Pinpoint the cell where the given text exists, returning its (x, y) midpoint coordinate. 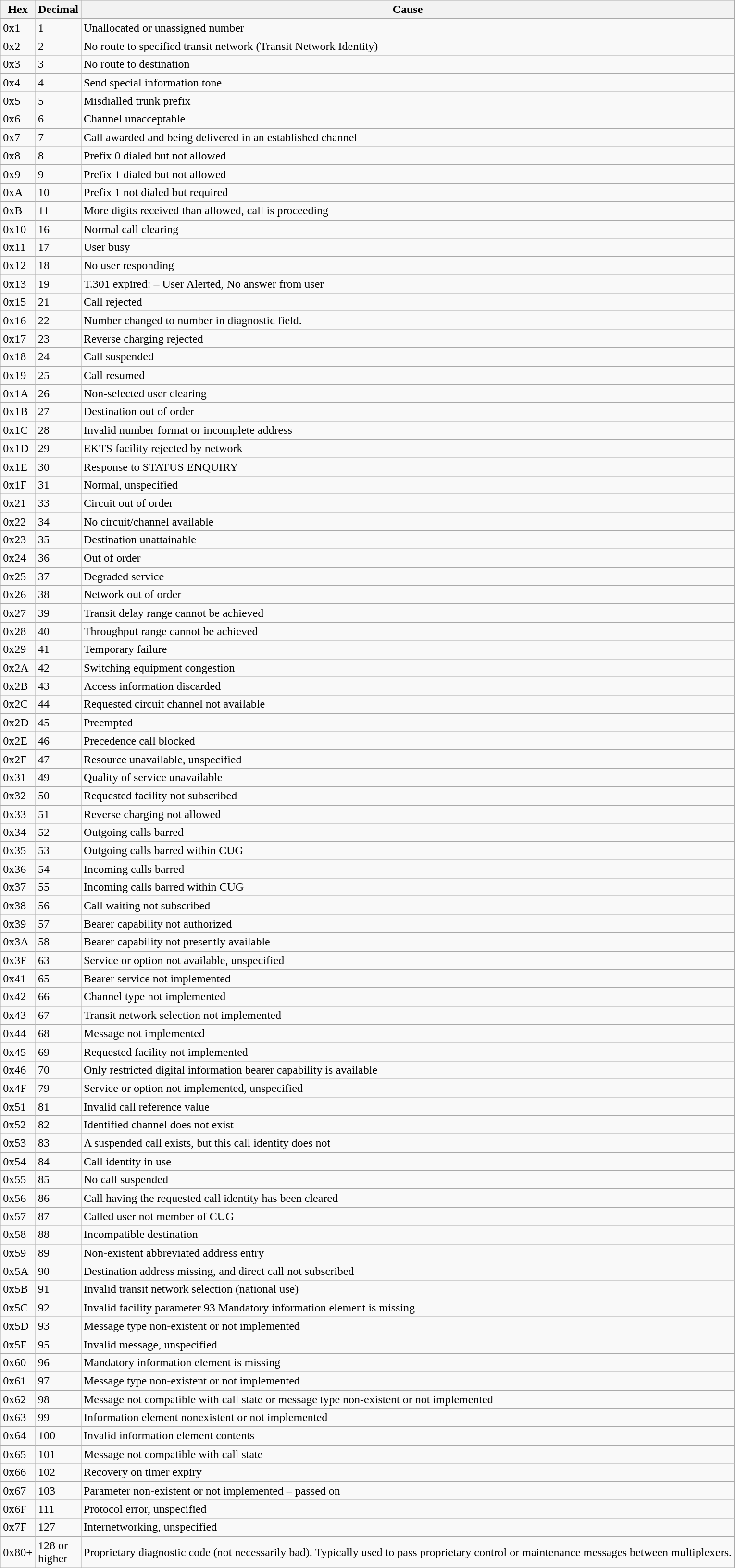
55 (58, 887)
Message not compatible with call state or message type non-existent or not implemented (408, 1399)
98 (58, 1399)
0x1B (18, 412)
Invalid number format or incomplete address (408, 430)
Preempted (408, 723)
T.301 expired: – User Alerted, No answer from user (408, 284)
Protocol error, unspecified (408, 1509)
18 (58, 266)
92 (58, 1308)
Call identity in use (408, 1162)
0x9 (18, 174)
0x62 (18, 1399)
Requested circuit channel not available (408, 704)
Invalid message, unspecified (408, 1344)
0x18 (18, 357)
0x5A (18, 1271)
17 (58, 247)
User busy (408, 247)
102 (58, 1472)
0x35 (18, 851)
93 (58, 1326)
44 (58, 704)
Destination unattainable (408, 540)
83 (58, 1143)
0x46 (18, 1070)
Network out of order (408, 595)
Message not compatible with call state (408, 1454)
69 (58, 1052)
Channel type not implemented (408, 997)
66 (58, 997)
Channel unacceptable (408, 119)
Throughput range cannot be achieved (408, 631)
Temporary failure (408, 649)
0x32 (18, 796)
Requested facility not subscribed (408, 796)
0x26 (18, 595)
0x5 (18, 101)
Circuit out of order (408, 503)
103 (58, 1491)
0x43 (18, 1015)
57 (58, 924)
Call rejected (408, 302)
0x5C (18, 1308)
Hex (18, 10)
Send special information tone (408, 83)
Switching equipment congestion (408, 668)
Precedence call blocked (408, 741)
0x2E (18, 741)
Transit network selection not implemented (408, 1015)
28 (58, 430)
Call waiting not subscribed (408, 906)
67 (58, 1015)
0x28 (18, 631)
0xB (18, 210)
Recovery on timer expiry (408, 1472)
Normal call clearing (408, 229)
45 (58, 723)
Invalid information element contents (408, 1436)
7 (58, 137)
Unallocated or unassigned number (408, 28)
0x1 (18, 28)
4 (58, 83)
No user responding (408, 266)
82 (58, 1125)
Non-existent abbreviated address entry (408, 1253)
0x65 (18, 1454)
0x51 (18, 1106)
Reverse charging not allowed (408, 814)
0x80+ (18, 1552)
Reverse charging rejected (408, 339)
47 (58, 759)
8 (58, 156)
0x16 (18, 320)
0x19 (18, 375)
127 (58, 1527)
Resource unavailable, unspecified (408, 759)
0x2C (18, 704)
Information element nonexistent or not implemented (408, 1418)
Transit delay range cannot be achieved (408, 613)
10 (58, 192)
35 (58, 540)
Outgoing calls barred (408, 833)
More digits received than allowed, call is proceeding (408, 210)
24 (58, 357)
0x54 (18, 1162)
52 (58, 833)
0x4 (18, 83)
Incoming calls barred within CUG (408, 887)
0x6F (18, 1509)
81 (58, 1106)
0x34 (18, 833)
0x7F (18, 1527)
Call resumed (408, 375)
43 (58, 686)
30 (58, 466)
EKTS facility rejected by network (408, 448)
0x63 (18, 1418)
Outgoing calls barred within CUG (408, 851)
41 (58, 649)
0x66 (18, 1472)
0x4F (18, 1088)
Call suspended (408, 357)
0x25 (18, 576)
16 (58, 229)
11 (58, 210)
Mandatory information element is missing (408, 1362)
0x2B (18, 686)
Bearer capability not authorized (408, 924)
Call awarded and being delivered in an established channel (408, 137)
0x53 (18, 1143)
0x13 (18, 284)
0x42 (18, 997)
0x29 (18, 649)
50 (58, 796)
0x55 (18, 1180)
Call having the requested call identity has been cleared (408, 1198)
0x23 (18, 540)
9 (58, 174)
Internetworking, unspecified (408, 1527)
Normal, unspecified (408, 485)
27 (58, 412)
Access information discarded (408, 686)
58 (58, 942)
0x27 (18, 613)
0x6 (18, 119)
Invalid transit network selection (national use) (408, 1289)
0x44 (18, 1033)
Response to STATUS ENQUIRY (408, 466)
21 (58, 302)
Proprietary diagnostic code (not necessarily bad). Typically used to pass proprietary control or maintenance messages between multiplexers. (408, 1552)
Invalid facility parameter 93 Mandatory information element is missing (408, 1308)
79 (58, 1088)
0x10 (18, 229)
Parameter non-existent or not implemented – passed on (408, 1491)
Destination address missing, and direct call not subscribed (408, 1271)
31 (58, 485)
No route to destination (408, 64)
A suspended call exists, but this call identity does not (408, 1143)
0x1D (18, 448)
39 (58, 613)
0x59 (18, 1253)
91 (58, 1289)
0x61 (18, 1381)
0x8 (18, 156)
26 (58, 393)
5 (58, 101)
88 (58, 1235)
68 (58, 1033)
Degraded service (408, 576)
0x5D (18, 1326)
0x12 (18, 266)
0x58 (18, 1235)
No call suspended (408, 1180)
99 (58, 1418)
89 (58, 1253)
22 (58, 320)
53 (58, 851)
128 orhigher (58, 1552)
0x52 (18, 1125)
0x36 (18, 869)
Out of order (408, 558)
Bearer capability not presently available (408, 942)
37 (58, 576)
42 (58, 668)
0x64 (18, 1436)
101 (58, 1454)
38 (58, 595)
3 (58, 64)
0x2A (18, 668)
0x1C (18, 430)
0xA (18, 192)
19 (58, 284)
95 (58, 1344)
0x24 (18, 558)
65 (58, 979)
Cause (408, 10)
70 (58, 1070)
96 (58, 1362)
23 (58, 339)
0x21 (18, 503)
0x3 (18, 64)
Message not implemented (408, 1033)
0x5F (18, 1344)
85 (58, 1180)
Decimal (58, 10)
0x2D (18, 723)
63 (58, 960)
0x1F (18, 485)
Incompatible destination (408, 1235)
Prefix 1 not dialed but required (408, 192)
29 (58, 448)
Quality of service unavailable (408, 777)
0x1E (18, 466)
2 (58, 46)
0x60 (18, 1362)
0x57 (18, 1216)
86 (58, 1198)
90 (58, 1271)
Invalid call reference value (408, 1106)
0x67 (18, 1491)
87 (58, 1216)
0x17 (18, 339)
36 (58, 558)
Prefix 1 dialed but not allowed (408, 174)
100 (58, 1436)
Incoming calls barred (408, 869)
0x31 (18, 777)
84 (58, 1162)
0x41 (18, 979)
Bearer service not implemented (408, 979)
0x1A (18, 393)
1 (58, 28)
Non-selected user clearing (408, 393)
0x33 (18, 814)
33 (58, 503)
51 (58, 814)
56 (58, 906)
0x3F (18, 960)
0x5B (18, 1289)
0x22 (18, 521)
Service or option not available, unspecified (408, 960)
0x37 (18, 887)
Requested facility not implemented (408, 1052)
111 (58, 1509)
40 (58, 631)
0x2F (18, 759)
Identified channel does not exist (408, 1125)
6 (58, 119)
34 (58, 521)
0x11 (18, 247)
No route to specified transit network (Transit Network Identity) (408, 46)
49 (58, 777)
0x39 (18, 924)
0x7 (18, 137)
No circuit/channel available (408, 521)
Called user not member of CUG (408, 1216)
97 (58, 1381)
Misdialled trunk prefix (408, 101)
54 (58, 869)
0x56 (18, 1198)
0x38 (18, 906)
0x2 (18, 46)
0x15 (18, 302)
25 (58, 375)
0x45 (18, 1052)
46 (58, 741)
Destination out of order (408, 412)
Prefix 0 dialed but not allowed (408, 156)
Number changed to number in diagnostic field. (408, 320)
0x3A (18, 942)
Only restricted digital information bearer capability is available (408, 1070)
Service or option not implemented, unspecified (408, 1088)
